From the cell containing the given text, extract its center point as [x, y] coordinate. 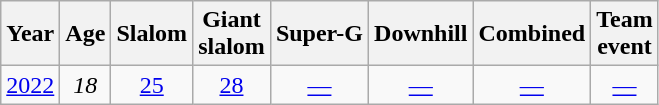
28 [232, 85]
Downhill [421, 34]
Giantslalom [232, 34]
Year [30, 34]
Combined [532, 34]
Super-G [319, 34]
25 [152, 85]
Age [86, 34]
18 [86, 85]
2022 [30, 85]
Slalom [152, 34]
Teamevent [625, 34]
